Output the [X, Y] coordinate of the center of the cell containing the given text.  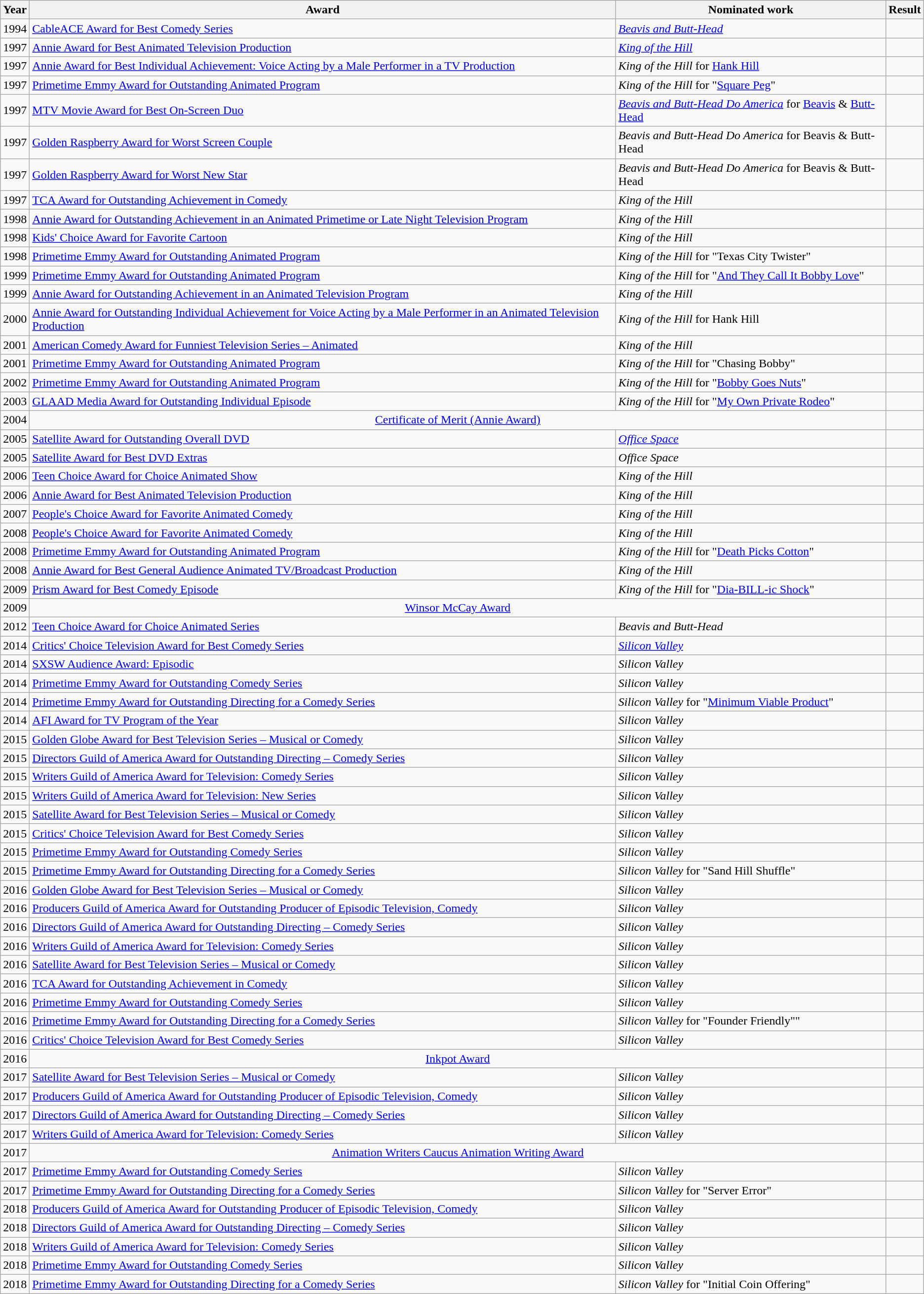
Year [15, 10]
Annie Award for Outstanding Achievement in an Animated Television Program [323, 294]
King of the Hill for "Dia-BILL-ic Shock" [751, 589]
Satellite Award for Best DVD Extras [323, 457]
American Comedy Award for Funniest Television Series – Animated [323, 345]
2002 [15, 382]
MTV Movie Award for Best On-Screen Duo [323, 111]
1994 [15, 29]
King of the Hill for "My Own Private Rodeo" [751, 401]
Satellite Award for Outstanding Overall DVD [323, 439]
Teen Choice Award for Choice Animated Series [323, 627]
King of the Hill for "Texas City Twister" [751, 256]
King of the Hill for "Death Picks Cotton" [751, 551]
SXSW Audience Award: Episodic [323, 664]
Annie Award for Best General Audience Animated TV/Broadcast Production [323, 570]
Silicon Valley for "Server Error" [751, 1190]
CableACE Award for Best Comedy Series [323, 29]
Animation Writers Caucus Animation Writing Award [458, 1152]
2004 [15, 420]
Silicon Valley for "Initial Coin Offering" [751, 1284]
2007 [15, 514]
Annie Award for Outstanding Achievement in an Animated Primetime or Late Night Television Program [323, 219]
Prism Award for Best Comedy Episode [323, 589]
King of the Hill for "Chasing Bobby" [751, 364]
King of the Hill for "Square Peg" [751, 85]
Writers Guild of America Award for Television: New Series [323, 796]
Golden Raspberry Award for Worst New Star [323, 175]
2000 [15, 320]
2003 [15, 401]
Golden Raspberry Award for Worst Screen Couple [323, 142]
Nominated work [751, 10]
Silicon Valley for "Sand Hill Shuffle" [751, 871]
2012 [15, 627]
King of the Hill for "And They Call It Bobby Love" [751, 275]
AFI Award for TV Program of the Year [323, 721]
Certificate of Merit (Annie Award) [458, 420]
Silicon Valley for "Minimum Viable Product" [751, 702]
Result [905, 10]
GLAAD Media Award for Outstanding Individual Episode [323, 401]
King of the Hill for "Bobby Goes Nuts" [751, 382]
Teen Choice Award for Choice Animated Show [323, 476]
Annie Award for Outstanding Individual Achievement for Voice Acting by a Male Performer in an Animated Television Production [323, 320]
Winsor McCay Award [458, 608]
Annie Award for Best Individual Achievement: Voice Acting by a Male Performer in a TV Production [323, 66]
Kids' Choice Award for Favorite Cartoon [323, 237]
Silicon Valley for "Founder Friendly"" [751, 1021]
Award [323, 10]
Inkpot Award [458, 1059]
